From the cell containing the given text, extract its center point as (X, Y) coordinate. 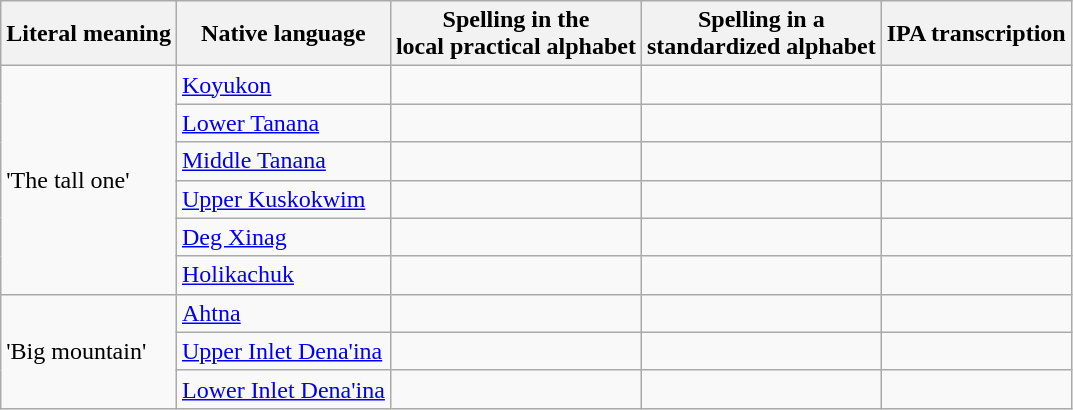
Lower Inlet Dena'ina (283, 389)
Middle Tanana (283, 161)
Upper Kuskokwim (283, 199)
Upper Inlet Dena'ina (283, 351)
'Big mountain' (89, 351)
Literal meaning (89, 34)
Ahtna (283, 313)
Spelling in thelocal practical alphabet (516, 34)
Native language (283, 34)
Lower Tanana (283, 123)
Holikachuk (283, 275)
Deg Xinag (283, 237)
'The tall one' (89, 180)
IPA transcription (976, 34)
Spelling in astandardized alphabet (761, 34)
Koyukon (283, 85)
